Identify which cell holds the provided text, then report its [X, Y] central coordinate. 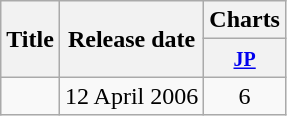
12 April 2006 [131, 96]
Charts [245, 20]
Title [30, 39]
Release date [131, 39]
6 [245, 96]
JP [245, 58]
